Determine the (x, y) coordinate at the center of the cell enclosing the given text.  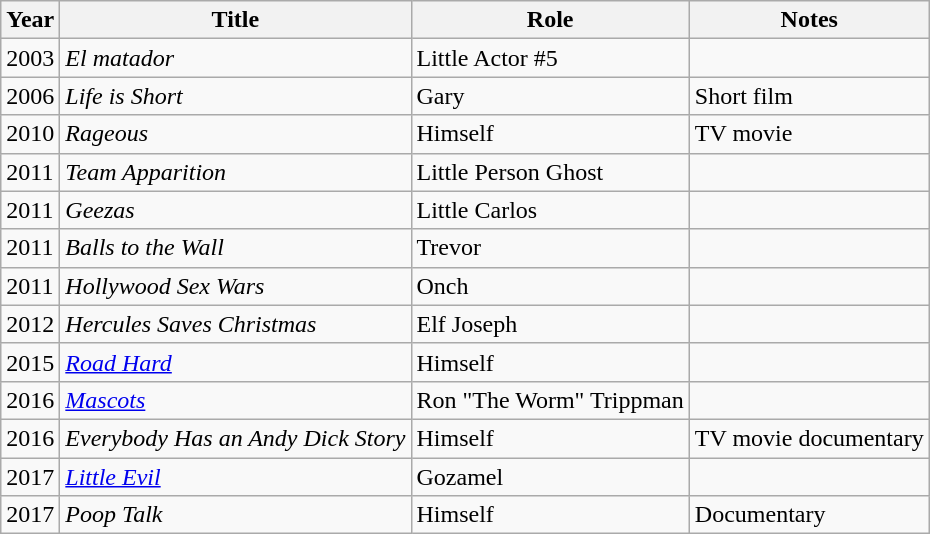
Trevor (550, 248)
Mascots (236, 400)
Team Apparition (236, 172)
Hollywood Sex Wars (236, 286)
2006 (30, 96)
Poop Talk (236, 515)
Geezas (236, 210)
Year (30, 20)
Gary (550, 96)
Little Evil (236, 477)
Documentary (809, 515)
Title (236, 20)
Onch (550, 286)
Balls to the Wall (236, 248)
2012 (30, 324)
Everybody Has an Andy Dick Story (236, 438)
Little Actor #5 (550, 58)
Elf Joseph (550, 324)
Gozamel (550, 477)
2003 (30, 58)
Road Hard (236, 362)
Ron "The Worm" Trippman (550, 400)
2015 (30, 362)
El matador (236, 58)
2010 (30, 134)
Hercules Saves Christmas (236, 324)
Little Carlos (550, 210)
Role (550, 20)
Rageous (236, 134)
TV movie documentary (809, 438)
Life is Short (236, 96)
TV movie (809, 134)
Little Person Ghost (550, 172)
Notes (809, 20)
Short film (809, 96)
